Search for the cell housing the specified text and yield its [x, y] center coordinate. 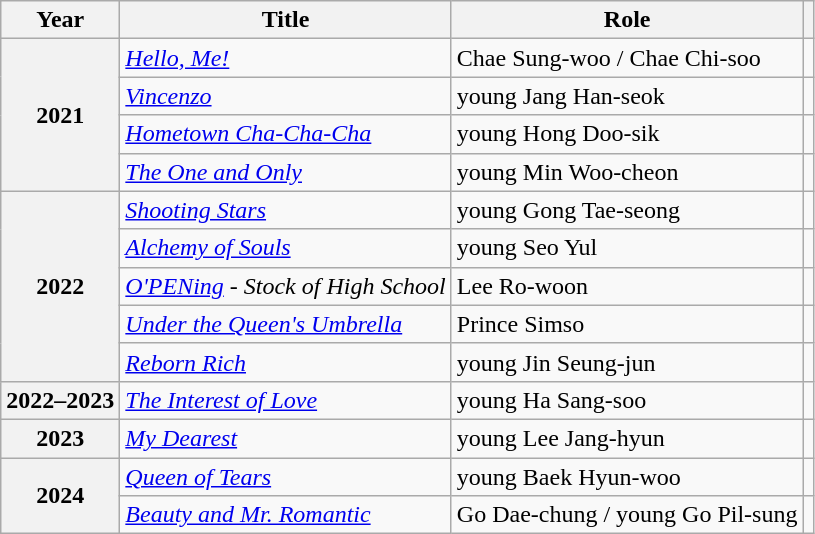
young Ha Sang-soo [627, 400]
2023 [60, 438]
The One and Only [286, 172]
young Jin Seung-jun [627, 362]
Hello, Me! [286, 58]
Under the Queen's Umbrella [286, 324]
Alchemy of Souls [286, 248]
2022–2023 [60, 400]
young Baek Hyun-woo [627, 477]
Prince Simso [627, 324]
Beauty and Mr. Romantic [286, 515]
Role [627, 20]
Shooting Stars [286, 210]
Vincenzo [286, 96]
Chae Sung-woo / Chae Chi-soo [627, 58]
Go Dae-chung / young Go Pil-sung [627, 515]
2024 [60, 496]
young Hong Doo-sik [627, 134]
Reborn Rich [286, 362]
2022 [60, 286]
My Dearest [286, 438]
O'PENing - Stock of High School [286, 286]
young Min Woo-cheon [627, 172]
Lee Ro-woon [627, 286]
2021 [60, 115]
Title [286, 20]
young Gong Tae-seong [627, 210]
Queen of Tears [286, 477]
Hometown Cha-Cha-Cha [286, 134]
young Lee Jang-hyun [627, 438]
young Jang Han-seok [627, 96]
young Seo Yul [627, 248]
Year [60, 20]
The Interest of Love [286, 400]
